Scan for the cell matching the given text and deliver its (X, Y) coordinate at center. 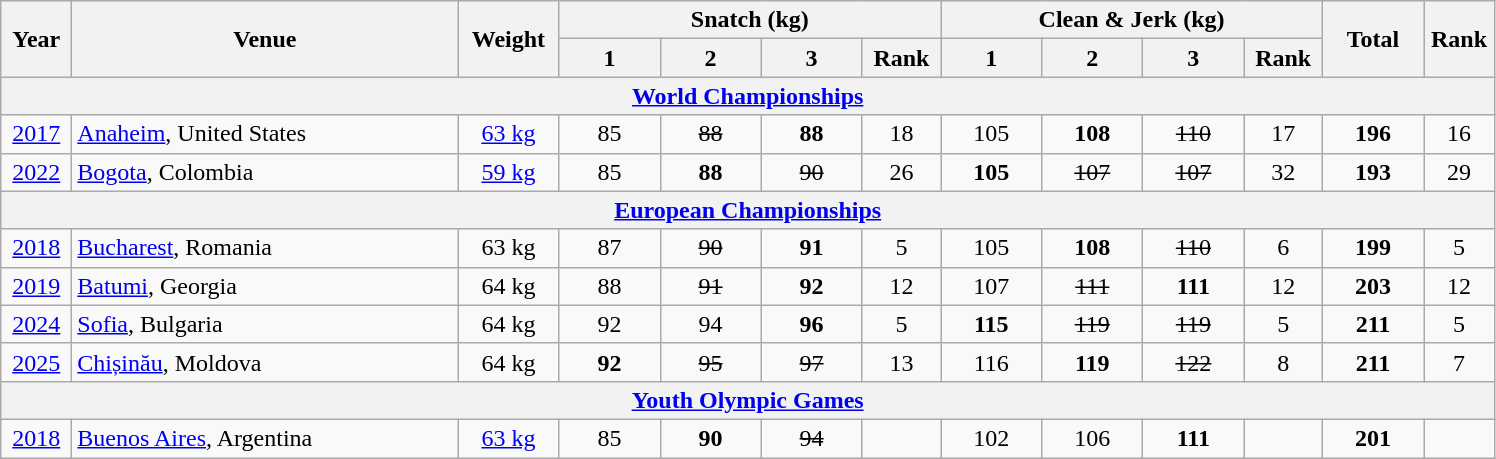
Snatch (kg) (750, 20)
Buenos Aires, Argentina (265, 438)
7 (1460, 362)
199 (1372, 248)
Youth Olympic Games (748, 400)
196 (1372, 134)
106 (1092, 438)
Bogota, Colombia (265, 172)
29 (1460, 172)
2022 (36, 172)
Weight (508, 39)
Clean & Jerk (kg) (1132, 20)
87 (610, 248)
2025 (36, 362)
Chișinău, Moldova (265, 362)
Venue (265, 39)
102 (992, 438)
116 (992, 362)
European Championships (748, 210)
2017 (36, 134)
17 (1284, 134)
32 (1284, 172)
8 (1284, 362)
6 (1284, 248)
122 (1194, 362)
95 (710, 362)
96 (812, 324)
Bucharest, Romania (265, 248)
13 (902, 362)
Anaheim, United States (265, 134)
115 (992, 324)
Batumi, Georgia (265, 286)
97 (812, 362)
18 (902, 134)
203 (1372, 286)
Total (1372, 39)
World Championships (748, 96)
26 (902, 172)
59 kg (508, 172)
Year (36, 39)
2024 (36, 324)
193 (1372, 172)
Sofia, Bulgaria (265, 324)
16 (1460, 134)
2019 (36, 286)
201 (1372, 438)
